Provide the (x, y) coordinate of the cell's center where the given text is located.  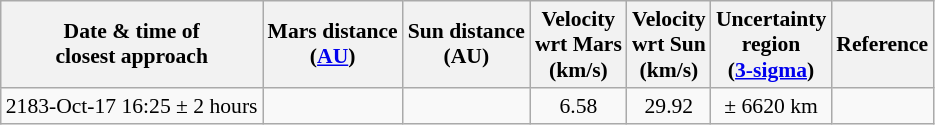
Velocitywrt Sun(km/s) (669, 44)
Uncertaintyregion(3-sigma) (771, 44)
6.58 (578, 106)
± 6620 km (771, 106)
2183-Oct-17 16:25 ± 2 hours (132, 106)
Velocitywrt Mars(km/s) (578, 44)
Reference (882, 44)
29.92 (669, 106)
Sun distance(AU) (466, 44)
Date & time ofclosest approach (132, 44)
Mars distance(AU) (333, 44)
